Locate the cell with the specified text and output its [x, y] center coordinate. 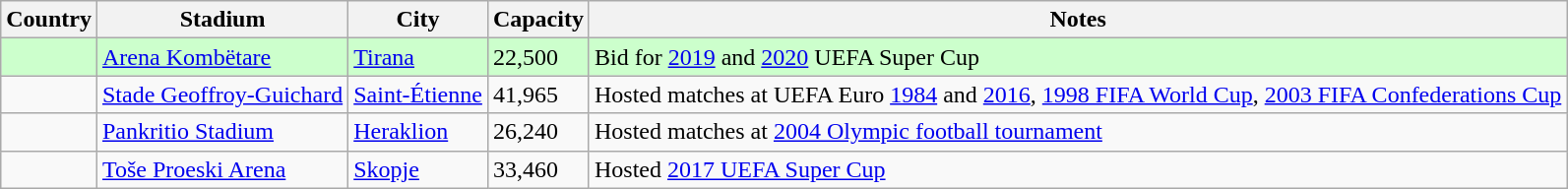
Pankritio Stadium [222, 132]
Arena Kombëtare [222, 57]
Country [49, 20]
33,460 [537, 169]
Hosted matches at 2004 Olympic football tournament [1077, 132]
Capacity [537, 20]
Bid for 2019 and 2020 UEFA Super Cup [1077, 57]
Notes [1077, 20]
Hosted 2017 UEFA Super Cup [1077, 169]
41,965 [537, 94]
Toše Proeski Arena [222, 169]
Stade Geoffroy-Guichard [222, 94]
26,240 [537, 132]
22,500 [537, 57]
City [418, 20]
Stadium [222, 20]
Tirana [418, 57]
Hosted matches at UEFA Euro 1984 and 2016, 1998 FIFA World Cup, 2003 FIFA Confederations Cup [1077, 94]
Heraklion [418, 132]
Saint-Étienne [418, 94]
Skopje [418, 169]
